Search for the cell housing the specified text and yield its (X, Y) center coordinate. 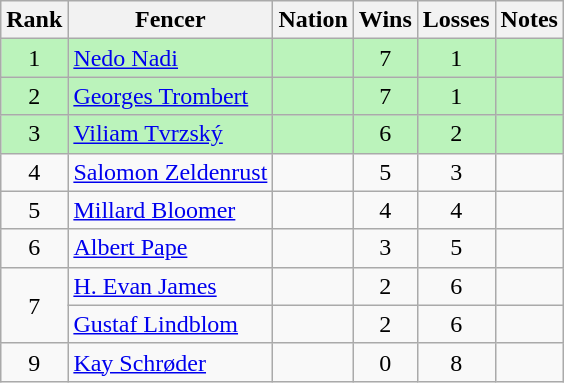
Albert Pape (170, 248)
0 (385, 362)
Gustaf Lindblom (170, 324)
Fencer (170, 20)
Georges Trombert (170, 96)
Nation (313, 20)
Millard Bloomer (170, 210)
Losses (456, 20)
Kay Schrøder (170, 362)
H. Evan James (170, 286)
Nedo Nadi (170, 58)
Salomon Zeldenrust (170, 172)
Viliam Tvrzský (170, 134)
Notes (529, 20)
9 (34, 362)
8 (456, 362)
Wins (385, 20)
Rank (34, 20)
